For the text-containing cell, return its midpoint in (x, y) coordinate format. 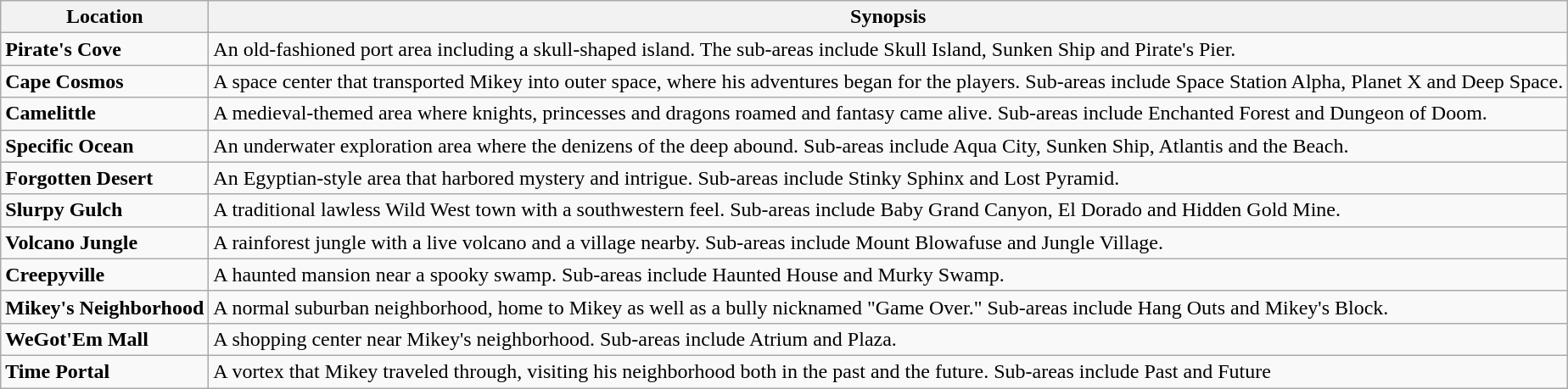
Time Portal (105, 371)
A shopping center near Mikey's neighborhood. Sub-areas include Atrium and Plaza. (888, 339)
WeGot'Em Mall (105, 339)
Location (105, 17)
Slurpy Gulch (105, 210)
A rainforest jungle with a live volcano and a village nearby. Sub-areas include Mount Blowafuse and Jungle Village. (888, 242)
Pirate's Cove (105, 49)
A haunted mansion near a spooky swamp. Sub-areas include Haunted House and Murky Swamp. (888, 275)
Cape Cosmos (105, 81)
A medieval-themed area where knights, princesses and dragons roamed and fantasy came alive. Sub-areas include Enchanted Forest and Dungeon of Doom. (888, 114)
A normal suburban neighborhood, home to Mikey as well as a bully nicknamed "Game Over." Sub-areas include Hang Outs and Mikey's Block. (888, 307)
A vortex that Mikey traveled through, visiting his neighborhood both in the past and the future. Sub-areas include Past and Future (888, 371)
Specific Ocean (105, 146)
Creepyville (105, 275)
Synopsis (888, 17)
Mikey's Neighborhood (105, 307)
An underwater exploration area where the denizens of the deep abound. Sub-areas include Aqua City, Sunken Ship, Atlantis and the Beach. (888, 146)
Volcano Jungle (105, 242)
An Egyptian-style area that harbored mystery and intrigue. Sub-areas include Stinky Sphinx and Lost Pyramid. (888, 178)
Forgotten Desert (105, 178)
An old-fashioned port area including a skull-shaped island. The sub-areas include Skull Island, Sunken Ship and Pirate's Pier. (888, 49)
Camelittle (105, 114)
A traditional lawless Wild West town with a southwestern feel. Sub-areas include Baby Grand Canyon, El Dorado and Hidden Gold Mine. (888, 210)
